Capture the cell that displays the provided text and extract its [X, Y] central coordinate. 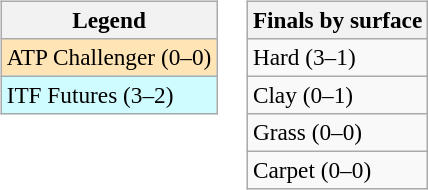
Clay (0–1) [337, 95]
Hard (3–1) [337, 57]
Legend [108, 20]
Finals by surface [337, 20]
Carpet (0–0) [337, 171]
ATP Challenger (0–0) [108, 57]
ITF Futures (3–2) [108, 95]
Grass (0–0) [337, 133]
